From the cell containing the given text, extract its center point as [x, y] coordinate. 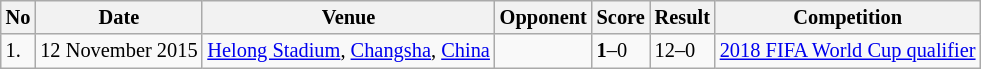
Helong Stadium, Changsha, China [348, 51]
2018 FIFA World Cup qualifier [848, 51]
No [18, 17]
12 November 2015 [118, 51]
Date [118, 17]
Opponent [544, 17]
Venue [348, 17]
1–0 [621, 51]
Result [682, 17]
1. [18, 51]
12–0 [682, 51]
Score [621, 17]
Competition [848, 17]
